Capture the cell that displays the provided text and extract its [X, Y] central coordinate. 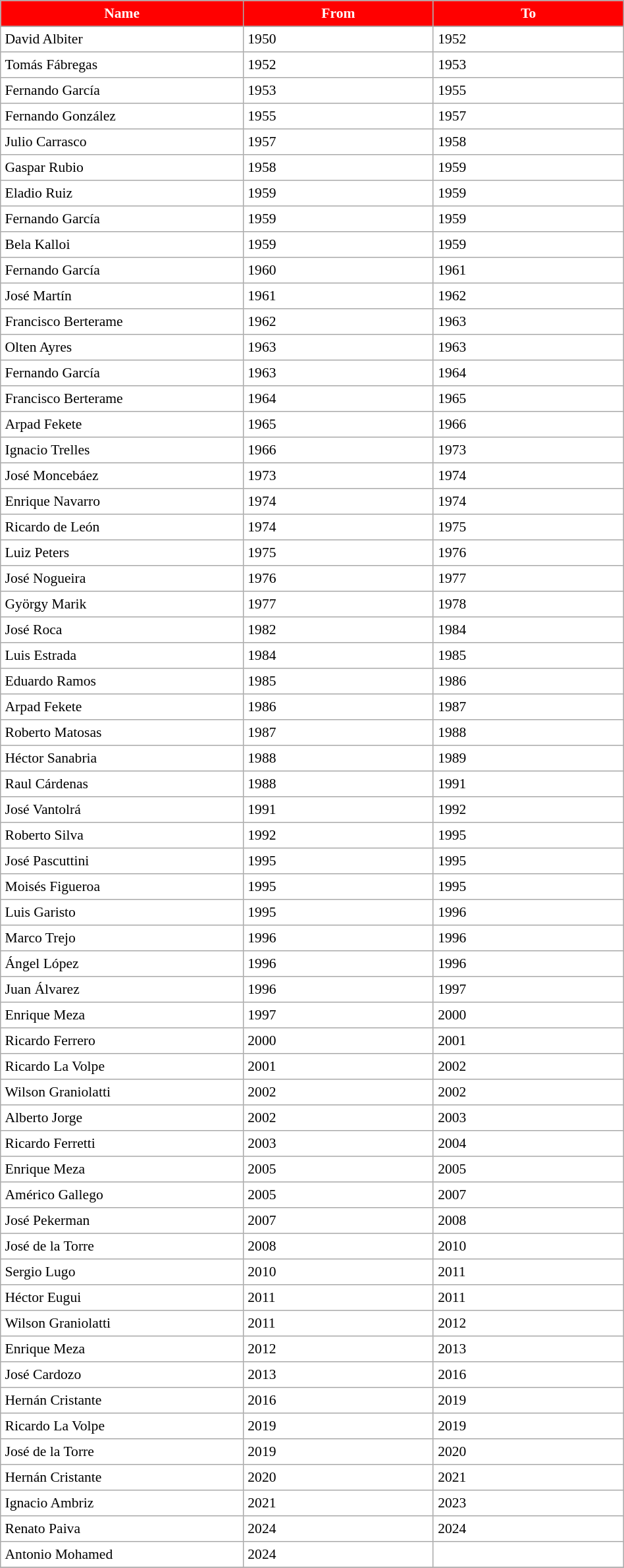
Américo Gallego [122, 1195]
Sergio Lugo [122, 1272]
José Moncebáez [122, 475]
Luis Garisto [122, 913]
Moisés Figueroa [122, 886]
Raul Cárdenas [122, 784]
2004 [528, 1143]
From [338, 13]
José Vantolrá [122, 810]
Luis Estrada [122, 656]
Renato Paiva [122, 1529]
Enrique Navarro [122, 502]
Tomás Fábregas [122, 65]
Héctor Eugui [122, 1297]
Alberto Jorge [122, 1118]
Marco Trejo [122, 938]
1989 [528, 759]
Eduardo Ramos [122, 681]
Ricardo de León [122, 527]
Ricardo Ferrero [122, 1041]
Ignacio Trelles [122, 450]
José Nogueira [122, 578]
Ricardo Ferretti [122, 1143]
Julio Carrasco [122, 142]
Ignacio Ambriz [122, 1503]
Ángel López [122, 964]
Juan Álvarez [122, 989]
1950 [338, 40]
Bela Kalloi [122, 245]
Gaspar Rubio [122, 167]
José Roca [122, 630]
1978 [528, 605]
José Pekerman [122, 1221]
David Albiter [122, 40]
To [528, 13]
Antonio Mohamed [122, 1554]
José Pascuttini [122, 861]
1982 [338, 630]
José Cardozo [122, 1375]
György Marik [122, 605]
Name [122, 13]
Olten Ayres [122, 348]
Roberto Silva [122, 835]
Roberto Matosas [122, 732]
José Martín [122, 296]
Héctor Sanabria [122, 759]
Eladio Ruiz [122, 194]
Fernando González [122, 116]
1960 [338, 270]
Luiz Peters [122, 553]
2023 [528, 1503]
